Scan for the cell matching the given text and deliver its [X, Y] coordinate at center. 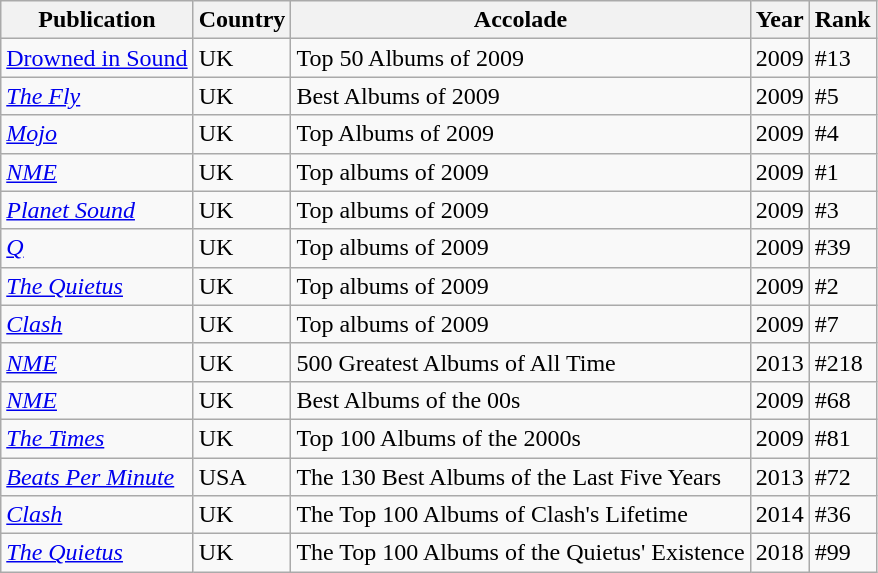
#3 [842, 210]
#7 [842, 324]
#81 [842, 438]
The Times [97, 438]
#72 [842, 477]
Top 50 Albums of 2009 [520, 58]
Year [780, 20]
Top Albums of 2009 [520, 134]
Best Albums of the 00s [520, 400]
#5 [842, 96]
#39 [842, 248]
Country [242, 20]
Mojo [97, 134]
Publication [97, 20]
#36 [842, 515]
#99 [842, 553]
The Top 100 Albums of Clash's Lifetime [520, 515]
#68 [842, 400]
2018 [780, 553]
USA [242, 477]
Planet Sound [97, 210]
The Fly [97, 96]
500 Greatest Albums of All Time [520, 362]
#218 [842, 362]
#1 [842, 172]
Q [97, 248]
Best Albums of 2009 [520, 96]
#13 [842, 58]
2014 [780, 515]
Beats Per Minute [97, 477]
#4 [842, 134]
Rank [842, 20]
The Top 100 Albums of the Quietus' Existence [520, 553]
Top 100 Albums of the 2000s [520, 438]
The 130 Best Albums of the Last Five Years [520, 477]
#2 [842, 286]
Drowned in Sound [97, 58]
Accolade [520, 20]
